Determine the (X, Y) coordinate at the center of the cell enclosing the given text.  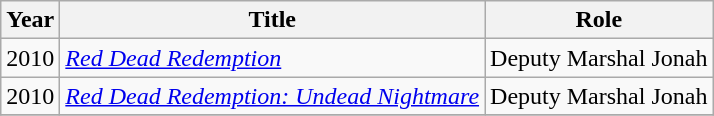
Title (272, 20)
Year (30, 20)
Red Dead Redemption (272, 58)
Red Dead Redemption: Undead Nightmare (272, 96)
Role (599, 20)
